Extract the [x, y] coordinate from the center of the cell holding the provided text.  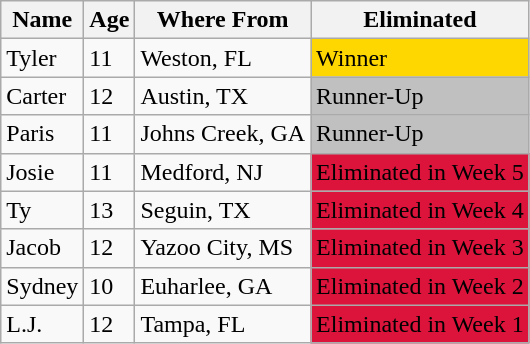
Johns Creek, GA [223, 134]
Tampa, FL [223, 324]
Eliminated in Week 2 [420, 286]
Jacob [42, 248]
13 [110, 210]
Carter [42, 96]
Austin, TX [223, 96]
Euharlee, GA [223, 286]
Seguin, TX [223, 210]
Eliminated [420, 20]
Eliminated in Week 4 [420, 210]
L.J. [42, 324]
Medford, NJ [223, 172]
10 [110, 286]
Eliminated in Week 3 [420, 248]
Yazoo City, MS [223, 248]
Where From [223, 20]
Sydney [42, 286]
Age [110, 20]
Ty [42, 210]
Eliminated in Week 5 [420, 172]
Name [42, 20]
Weston, FL [223, 58]
Josie [42, 172]
Tyler [42, 58]
Winner [420, 58]
Eliminated in Week 1 [420, 324]
Paris [42, 134]
